Search for the cell housing the specified text and yield its [X, Y] center coordinate. 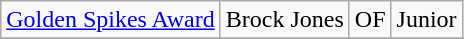
Golden Spikes Award [111, 20]
OF [370, 20]
Brock Jones [284, 20]
Junior [426, 20]
